Return [x, y] of the center of cell containing provided text 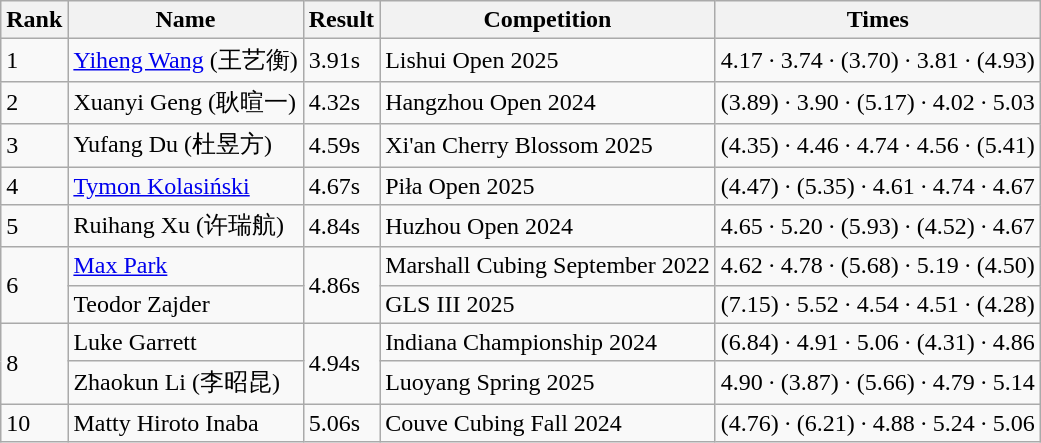
6 [34, 285]
Luoyang Spring 2025 [548, 382]
Ruihang Xu (许瑞航) [186, 226]
Name [186, 20]
(3.89) · 3.90 · (5.17) · 4.02 · 5.03 [878, 102]
5 [34, 226]
Times [878, 20]
Xuanyi Geng (耿暄一) [186, 102]
GLS III 2025 [548, 304]
Indiana Championship 2024 [548, 342]
Yufang Du (杜昱方) [186, 146]
4.65 · 5.20 · (5.93) · (4.52) · 4.67 [878, 226]
10 [34, 423]
(4.47) · (5.35) · 4.61 · 4.74 · 4.67 [878, 185]
4.62 · 4.78 · (5.68) · 5.19 · (4.50) [878, 266]
5.06s [341, 423]
Max Park [186, 266]
Marshall Cubing September 2022 [548, 266]
Yiheng Wang (王艺衡) [186, 60]
4.59s [341, 146]
Piła Open 2025 [548, 185]
3.91s [341, 60]
Lishui Open 2025 [548, 60]
4.90 · (3.87) · (5.66) · 4.79 · 5.14 [878, 382]
2 [34, 102]
Result [341, 20]
4.17 · 3.74 · (3.70) · 3.81 · (4.93) [878, 60]
1 [34, 60]
Competition [548, 20]
4 [34, 185]
Luke Garrett [186, 342]
(6.84) · 4.91 · 5.06 · (4.31) · 4.86 [878, 342]
8 [34, 364]
Huzhou Open 2024 [548, 226]
4.32s [341, 102]
3 [34, 146]
(4.76) · (6.21) · 4.88 · 5.24 · 5.06 [878, 423]
Teodor Zajder [186, 304]
Hangzhou Open 2024 [548, 102]
Couve Cubing Fall 2024 [548, 423]
4.84s [341, 226]
4.94s [341, 364]
4.86s [341, 285]
Rank [34, 20]
(7.15) · 5.52 · 4.54 · 4.51 · (4.28) [878, 304]
Zhaokun Li (李昭昆) [186, 382]
Tymon Kolasiński [186, 185]
(4.35) · 4.46 · 4.74 · 4.56 · (5.41) [878, 146]
Matty Hiroto Inaba [186, 423]
4.67s [341, 185]
Xi'an Cherry Blossom 2025 [548, 146]
